For the text-containing cell, return its midpoint in (X, Y) coordinate format. 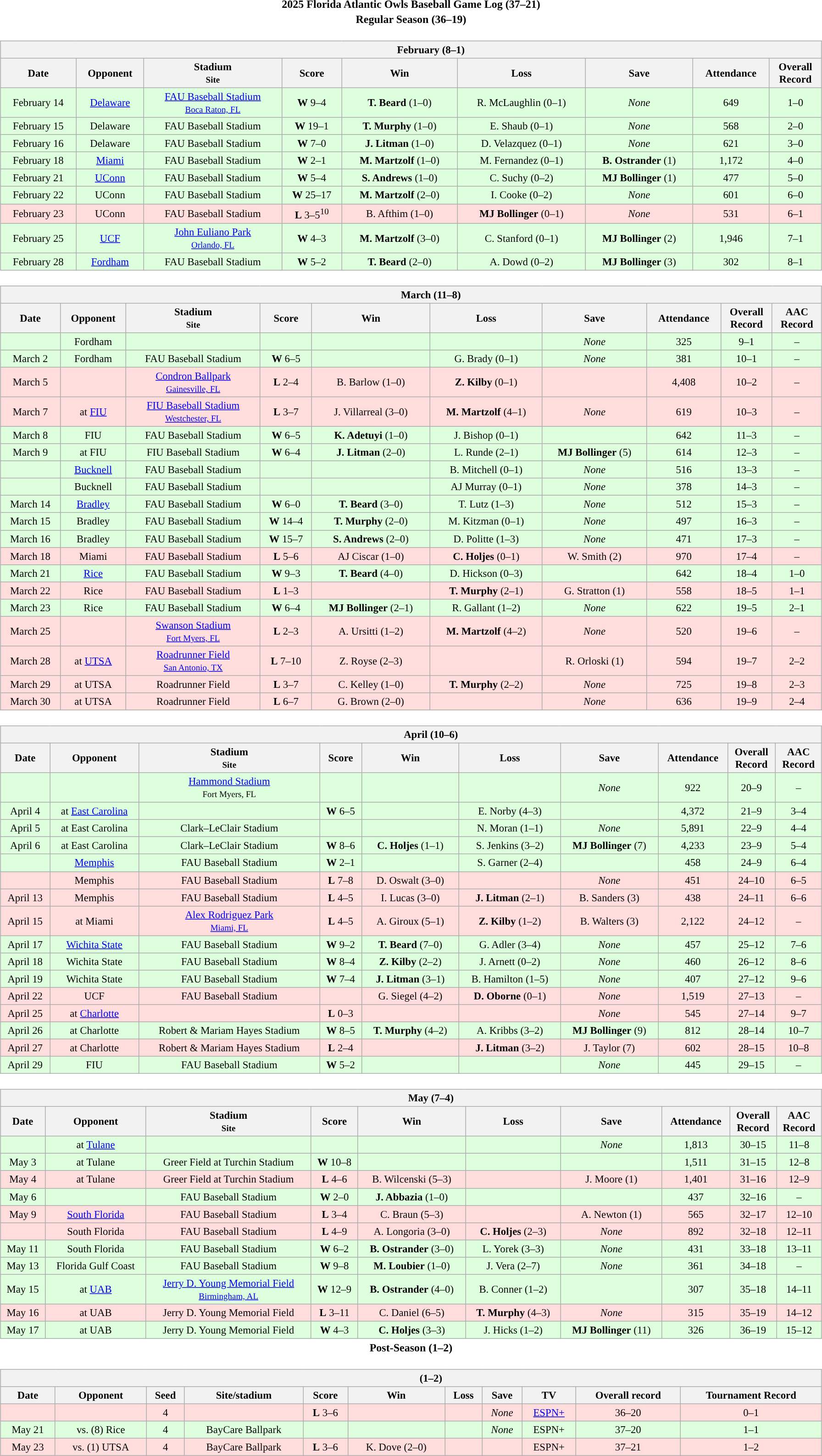
February 16 (39, 144)
22–9 (751, 828)
B. Hamilton (1–5) (510, 979)
B. Ostrander (1) (639, 161)
378 (684, 487)
J. Abbazia (1–0) (411, 1197)
W 9–3 (286, 573)
at Miami (94, 920)
April 4 (25, 811)
Jerry D. Young Memorial FieldBirmingham, AL (228, 1289)
Condron BallparkGainesville, FL (193, 382)
April 25 (25, 1013)
326 (696, 1330)
L 1–3 (286, 591)
4,408 (684, 382)
36–19 (753, 1330)
35–19 (753, 1313)
W 14–4 (286, 521)
T. Murphy (2–2) (486, 684)
31–15 (753, 1162)
T. Murphy (4–2) (410, 1031)
N. Moran (1–1) (510, 828)
T. Murphy (1–0) (400, 126)
J. Villarreal (3–0) (371, 412)
601 (731, 195)
970 (684, 556)
3–0 (795, 144)
(1–2) (411, 1378)
J. Bishop (0–1) (486, 435)
Z. Kilby (1–2) (510, 920)
11–3 (747, 435)
T. Lutz (1–3) (486, 504)
23–9 (751, 846)
451 (693, 880)
May 9 (23, 1214)
27–12 (751, 979)
J. Hicks (1–2) (513, 1330)
L 3–11 (335, 1313)
27–13 (751, 996)
892 (696, 1231)
March 18 (30, 556)
531 (731, 213)
M. Martzolf (3–0) (400, 238)
April 15 (25, 920)
9–6 (798, 979)
12–10 (799, 1214)
431 (696, 1249)
March 5 (30, 382)
C. Kelley (1–0) (371, 684)
1,401 (696, 1179)
February 23 (39, 213)
Florida Gulf Coast (96, 1266)
4–4 (798, 828)
C. Braun (5–3) (411, 1214)
C. Stanford (0–1) (521, 238)
12–9 (799, 1179)
Hammond StadiumFort Myers, FL (229, 787)
37–21 (628, 1447)
6–4 (798, 863)
27–14 (751, 1013)
MJ Bollinger (0–1) (521, 213)
1,511 (696, 1162)
32–18 (753, 1231)
D. Politte (1–3) (486, 539)
2–3 (797, 684)
T. Murphy (2–0) (371, 521)
May 4 (23, 1179)
T. Beard (3–0) (371, 504)
381 (684, 359)
24–9 (751, 863)
4–0 (795, 161)
MJ Bollinger (3) (639, 262)
L. Yorek (3–3) (513, 1249)
12–11 (799, 1231)
February 28 (39, 262)
G. Stratton (1) (594, 591)
1,946 (731, 238)
565 (696, 1214)
520 (684, 631)
922 (693, 787)
B. Conner (1–2) (513, 1289)
W 9–8 (335, 1266)
7–1 (795, 238)
D. Velazquez (0–1) (521, 144)
W 9–4 (312, 103)
2–2 (797, 661)
R. Gallant (1–2) (486, 608)
4,233 (693, 846)
MJ Bollinger (7) (609, 846)
Roadrunner FieldSan Antonio, TX (193, 661)
10–2 (747, 382)
TV (549, 1395)
vs. (8) Rice (101, 1430)
Seed (165, 1395)
B. Barlow (1–0) (371, 382)
558 (684, 591)
April 13 (25, 898)
W 6–2 (335, 1249)
36–20 (628, 1412)
458 (693, 863)
28–15 (751, 1048)
A. Longoria (3–0) (411, 1231)
13–3 (747, 470)
568 (731, 126)
L 3–4 (335, 1214)
497 (684, 521)
6–1 (795, 213)
March 30 (30, 702)
0–1 (751, 1412)
M. Martzolf (4–1) (486, 412)
11–8 (799, 1145)
C. Suchy (0–2) (521, 178)
M. Loubier (1–0) (411, 1266)
S. Andrews (1–0) (400, 178)
W 6–0 (286, 504)
April (10–6) (411, 735)
L 0–3 (340, 1013)
A. Newton (1) (611, 1214)
J. Litman (2–0) (371, 452)
W. Smith (2) (594, 556)
15–3 (747, 504)
W 10–8 (335, 1162)
March 29 (30, 684)
I. Lucas (3–0) (410, 898)
4,372 (693, 811)
Swanson StadiumFort Myers, FL (193, 631)
1–2 (751, 1447)
18–5 (747, 591)
FAU Baseball StadiumBoca Raton, FL (213, 103)
W 8–5 (340, 1031)
I. Cooke (0–2) (521, 195)
February 22 (39, 195)
1,519 (693, 996)
457 (693, 944)
John Euliano ParkOrlando, FL (213, 238)
516 (684, 470)
April 19 (25, 979)
B. Sanders (3) (609, 898)
26–12 (751, 961)
32–17 (753, 1214)
W 8–4 (340, 961)
FIU Baseball StadiumWestchester, FL (193, 412)
21–9 (751, 811)
619 (684, 412)
March 28 (30, 661)
T. Murphy (4–3) (513, 1313)
Z. Kilby (0–1) (486, 382)
T. Murphy (2–1) (486, 591)
M. Martzolf (1–0) (400, 161)
February 18 (39, 161)
G. Adler (3–4) (510, 944)
17–4 (747, 556)
34–18 (753, 1266)
19–5 (747, 608)
B. Mitchell (0–1) (486, 470)
10–7 (798, 1031)
March 14 (30, 504)
MJ Bollinger (5) (594, 452)
S. Andrews (2–0) (371, 539)
B. Afthim (1–0) (400, 213)
MJ Bollinger (11) (611, 1330)
6–6 (798, 898)
9–1 (747, 341)
March 7 (30, 412)
10–3 (747, 412)
15–12 (799, 1330)
13–11 (799, 1249)
R. Orloski (1) (594, 661)
C. Daniel (6–5) (411, 1313)
A. Kribbs (3–2) (510, 1031)
6–0 (795, 195)
725 (684, 684)
MJ Bollinger (1) (639, 178)
12–8 (799, 1162)
March 25 (30, 631)
April 29 (25, 1065)
5–4 (798, 846)
March 2 (30, 359)
May 23 (28, 1447)
D. Hickson (0–3) (486, 573)
Z. Kilby (2–2) (410, 961)
20–9 (751, 787)
302 (731, 262)
1,172 (731, 161)
10–1 (747, 359)
438 (693, 898)
May 17 (23, 1330)
B. Ostrander (3–0) (411, 1249)
J. Taylor (7) (609, 1048)
636 (684, 702)
307 (696, 1289)
vs. (1) UTSA (101, 1447)
17–3 (747, 539)
M. Martzolf (2–0) (400, 195)
L. Runde (2–1) (486, 452)
W 15–7 (286, 539)
E. Norby (4–3) (510, 811)
594 (684, 661)
May 3 (23, 1162)
L 6–7 (286, 702)
D. Oborne (0–1) (510, 996)
March 9 (30, 452)
621 (731, 144)
April 26 (25, 1031)
J. Litman (2–1) (510, 898)
2–4 (797, 702)
April 6 (25, 846)
14–3 (747, 487)
April 18 (25, 961)
April 22 (25, 996)
J. Moore (1) (611, 1179)
8–1 (795, 262)
T. Beard (7–0) (410, 944)
March 21 (30, 573)
W 7–4 (340, 979)
32–16 (753, 1197)
30–15 (753, 1145)
March 8 (30, 435)
18–4 (747, 573)
J. Litman (3–1) (410, 979)
W 5–4 (312, 178)
A. Ursitti (1–2) (371, 631)
March 16 (30, 539)
29–15 (751, 1065)
May 16 (23, 1313)
14–11 (799, 1289)
Alex Rodriguez ParkMiami, FL (229, 920)
S. Garner (2–4) (510, 863)
May 13 (23, 1266)
L 4–6 (335, 1179)
K. Adetuyi (1–0) (371, 435)
J. Arnett (0–2) (510, 961)
19–9 (747, 702)
31–16 (753, 1179)
2,122 (693, 920)
MJ Bollinger (2) (639, 238)
7–6 (798, 944)
February 15 (39, 126)
MJ Bollinger (2–1) (371, 608)
L 7–10 (286, 661)
B. Wilcenski (5–3) (411, 1179)
L 7–8 (340, 880)
19–7 (747, 661)
W 25–17 (312, 195)
5,891 (693, 828)
L 5–6 (286, 556)
460 (693, 961)
325 (684, 341)
37–20 (628, 1430)
B. Ostrander (4–0) (411, 1289)
477 (731, 178)
May 6 (23, 1197)
2–1 (797, 608)
K. Dove (2–0) (396, 1447)
C. Holjes (0–1) (486, 556)
S. Jenkins (3–2) (510, 846)
14–12 (799, 1313)
May 11 (23, 1249)
April 17 (25, 944)
G. Brady (0–1) (486, 359)
Overall record (628, 1395)
33–18 (753, 1249)
April 27 (25, 1048)
A. Giroux (5–1) (410, 920)
315 (696, 1313)
L 2–3 (286, 631)
February 25 (39, 238)
T. Beard (2–0) (400, 262)
AJ Ciscar (1–0) (371, 556)
Tournament Record (751, 1395)
March 23 (30, 608)
24–12 (751, 920)
G. Brown (2–0) (371, 702)
28–14 (751, 1031)
361 (696, 1266)
614 (684, 452)
February 21 (39, 178)
T. Beard (1–0) (400, 103)
19–6 (747, 631)
C. Holjes (1–1) (410, 846)
445 (693, 1065)
February (8–1) (411, 50)
Z. Royse (2–3) (371, 661)
W 8–6 (340, 846)
471 (684, 539)
12–3 (747, 452)
8–6 (798, 961)
FIU Baseball Stadium (193, 452)
6–5 (798, 880)
25–12 (751, 944)
March 15 (30, 521)
649 (731, 103)
March 22 (30, 591)
M. Kitzman (0–1) (486, 521)
MJ Bollinger (9) (609, 1031)
10–8 (798, 1048)
L 4–9 (335, 1231)
602 (693, 1048)
W 9–2 (340, 944)
G. Siegel (4–2) (410, 996)
407 (693, 979)
B. Walters (3) (609, 920)
W 2–0 (335, 1197)
545 (693, 1013)
April 5 (25, 828)
W 12–9 (335, 1289)
R. McLaughlin (0–1) (521, 103)
16–3 (747, 521)
February 14 (39, 103)
M. Martzolf (4–2) (486, 631)
Site/stadium (244, 1395)
D. Oswalt (3–0) (410, 880)
9–7 (798, 1013)
3–4 (798, 811)
W 19–1 (312, 126)
W 7–0 (312, 144)
M. Fernandez (0–1) (521, 161)
5–0 (795, 178)
AJ Murray (0–1) (486, 487)
March (11–8) (411, 295)
2–0 (795, 126)
19–8 (747, 684)
J. Vera (2–7) (513, 1266)
T. Beard (4–0) (371, 573)
J. Litman (3–2) (510, 1048)
A. Dowd (0–2) (521, 262)
35–18 (753, 1289)
May 15 (23, 1289)
812 (693, 1031)
24–11 (751, 898)
622 (684, 608)
512 (684, 504)
E. Shaub (0–1) (521, 126)
May (7–4) (411, 1098)
1,813 (696, 1145)
24–10 (751, 880)
437 (696, 1197)
L 3–510 (312, 213)
C. Holjes (2–3) (513, 1231)
C. Holjes (3–3) (411, 1330)
J. Litman (1–0) (400, 144)
May 21 (28, 1430)
